Find where the given text appears and provide that cell's center as [x, y] coordinate. 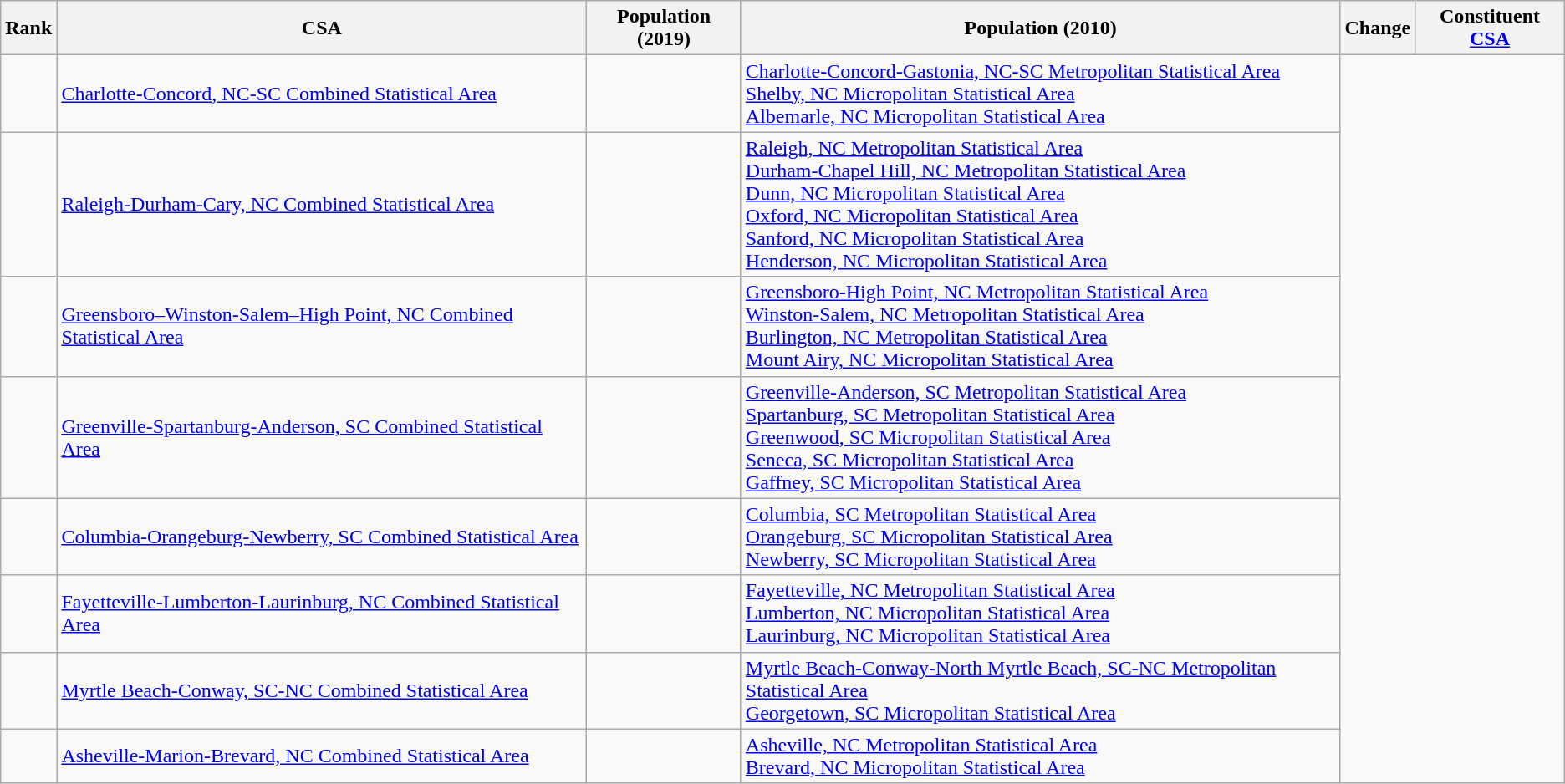
Charlotte-Concord-Gastonia, NC-SC Metropolitan Statistical AreaShelby, NC Micropolitan Statistical AreaAlbemarle, NC Micropolitan Statistical Area [1040, 94]
Greensboro–Winston-Salem–High Point, NC Combined Statistical Area [322, 326]
Change [1378, 28]
Myrtle Beach-Conway-North Myrtle Beach, SC-NC Metropolitan Statistical AreaGeorgetown, SC Micropolitan Statistical Area [1040, 690]
Fayetteville, NC Metropolitan Statistical AreaLumberton, NC Micropolitan Statistical AreaLaurinburg, NC Micropolitan Statistical Area [1040, 613]
Asheville, NC Metropolitan Statistical AreaBrevard, NC Micropolitan Statistical Area [1040, 756]
Greenville-Spartanburg-Anderson, SC Combined Statistical Area [322, 437]
Constituent CSA [1490, 28]
Raleigh-Durham-Cary, NC Combined Statistical Area [322, 204]
Charlotte-Concord, NC-SC Combined Statistical Area [322, 94]
Columbia-Orangeburg-Newberry, SC Combined Statistical Area [322, 537]
Asheville-Marion-Brevard, NC Combined Statistical Area [322, 756]
Rank [28, 28]
Fayetteville-Lumberton-Laurinburg, NC Combined Statistical Area [322, 613]
Myrtle Beach-Conway, SC-NC Combined Statistical Area [322, 690]
Population (2019) [664, 28]
Columbia, SC Metropolitan Statistical AreaOrangeburg, SC Micropolitan Statistical AreaNewberry, SC Micropolitan Statistical Area [1040, 537]
Population (2010) [1040, 28]
CSA [322, 28]
